Find where the given text appears and provide that cell's center as [X, Y] coordinate. 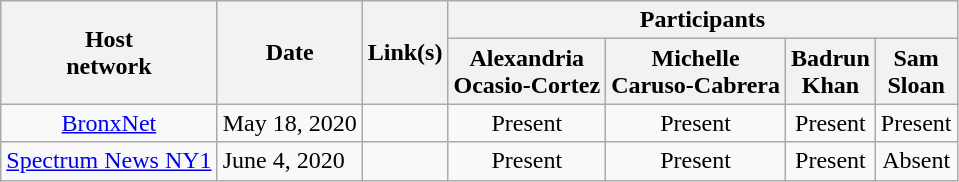
BadrunKhan [831, 72]
Spectrum News NY1 [109, 161]
May 18, 2020 [290, 123]
Participants [702, 20]
SamSloan [916, 72]
BronxNet [109, 123]
MichelleCaruso-Cabrera [696, 72]
June 4, 2020 [290, 161]
Hostnetwork [109, 52]
Date [290, 52]
Absent [916, 161]
AlexandriaOcasio-Cortez [527, 72]
Link(s) [405, 52]
